Locate the cell with the specified text and output its [X, Y] center coordinate. 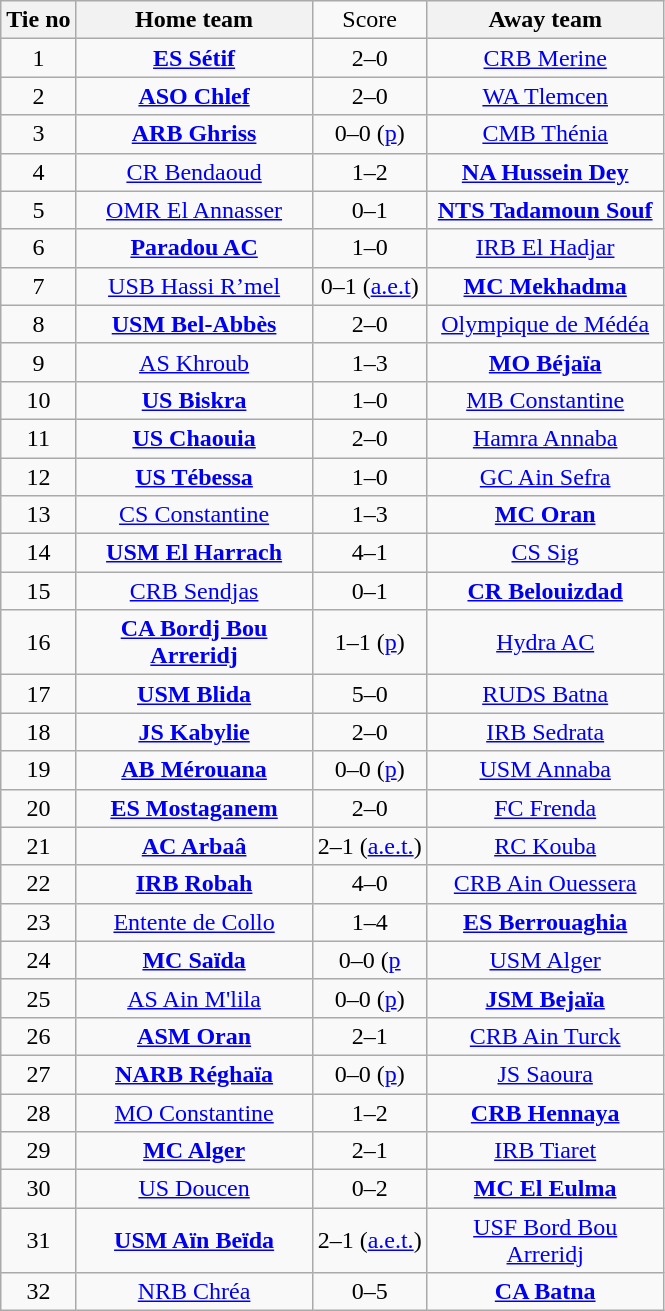
8 [38, 324]
Hamra Annaba [545, 438]
CR Belouizdad [545, 591]
ASM Oran [194, 1036]
GC Ain Sefra [545, 477]
USB Hassi R’mel [194, 286]
MC Oran [545, 515]
JSM Bejaïa [545, 998]
JS Kabylie [194, 732]
NRB Chréa [194, 1292]
0–5 [370, 1292]
JS Saoura [545, 1074]
NARB Réghaïa [194, 1074]
MC Alger [194, 1151]
MC El Eulma [545, 1189]
15 [38, 591]
23 [38, 922]
Away team [545, 20]
CR Bendaoud [194, 172]
USM Annaba [545, 770]
USM Blida [194, 694]
US Chaouia [194, 438]
17 [38, 694]
10 [38, 400]
IRB El Hadjar [545, 248]
Olympique de Médéa [545, 324]
NA Hussein Dey [545, 172]
ES Mostaganem [194, 808]
0–1 (a.e.t) [370, 286]
Home team [194, 20]
CMB Thénia [545, 134]
AS Khroub [194, 362]
3 [38, 134]
US Doucen [194, 1189]
USM Alger [545, 960]
5–0 [370, 694]
Score [370, 20]
4–1 [370, 553]
7 [38, 286]
12 [38, 477]
Tie no [38, 20]
USM El Harrach [194, 553]
MB Constantine [545, 400]
CA Bordj Bou Arreridj [194, 642]
14 [38, 553]
MC Saïda [194, 960]
30 [38, 1189]
NTS Tadamoun Souf [545, 210]
MO Constantine [194, 1113]
25 [38, 998]
4 [38, 172]
US Tébessa [194, 477]
RUDS Batna [545, 694]
CRB Ain Turck [545, 1036]
CRB Hennaya [545, 1113]
ES Sétif [194, 58]
MC Mekhadma [545, 286]
29 [38, 1151]
Hydra AC [545, 642]
28 [38, 1113]
26 [38, 1036]
21 [38, 846]
USM Bel-Abbès [194, 324]
CA Batna [545, 1292]
22 [38, 884]
19 [38, 770]
USM Aïn Beïda [194, 1240]
CRB Merine [545, 58]
CRB Sendjas [194, 591]
24 [38, 960]
32 [38, 1292]
IRB Tiaret [545, 1151]
IRB Robah [194, 884]
1 [38, 58]
USF Bord Bou Arreridj [545, 1240]
9 [38, 362]
31 [38, 1240]
6 [38, 248]
Paradou AC [194, 248]
1–1 (p) [370, 642]
2 [38, 96]
20 [38, 808]
13 [38, 515]
5 [38, 210]
RC Kouba [545, 846]
CS Constantine [194, 515]
0–2 [370, 1189]
MO Béjaïa [545, 362]
CS Sig [545, 553]
Entente de Collo [194, 922]
11 [38, 438]
0–0 (p [370, 960]
18 [38, 732]
OMR El Annasser [194, 210]
IRB Sedrata [545, 732]
WA Tlemcen [545, 96]
CRB Ain Ouessera [545, 884]
AB Mérouana [194, 770]
27 [38, 1074]
AC Arbaâ [194, 846]
16 [38, 642]
ARB Ghriss [194, 134]
US Biskra [194, 400]
AS Ain M'lila [194, 998]
1–4 [370, 922]
ES Berrouaghia [545, 922]
FC Frenda [545, 808]
4–0 [370, 884]
ASO Chlef [194, 96]
